Provide the (X, Y) coordinate of the cell's center where the given text is located.  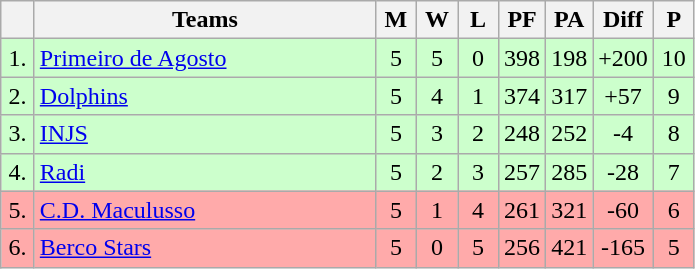
Radi (204, 172)
+57 (624, 96)
Teams (204, 20)
3. (18, 134)
421 (570, 248)
Primeiro de Agosto (204, 58)
M (396, 20)
285 (570, 172)
317 (570, 96)
Dolphins (204, 96)
+200 (624, 58)
9 (674, 96)
-28 (624, 172)
261 (522, 210)
4. (18, 172)
8 (674, 134)
-4 (624, 134)
198 (570, 58)
Berco Stars (204, 248)
256 (522, 248)
C.D. Maculusso (204, 210)
P (674, 20)
321 (570, 210)
-60 (624, 210)
6. (18, 248)
10 (674, 58)
1. (18, 58)
W (436, 20)
2. (18, 96)
PF (522, 20)
398 (522, 58)
L (478, 20)
5. (18, 210)
-165 (624, 248)
Diff (624, 20)
INJS (204, 134)
PA (570, 20)
6 (674, 210)
252 (570, 134)
7 (674, 172)
257 (522, 172)
374 (522, 96)
248 (522, 134)
